From the cell containing the given text, extract its center point as (X, Y) coordinate. 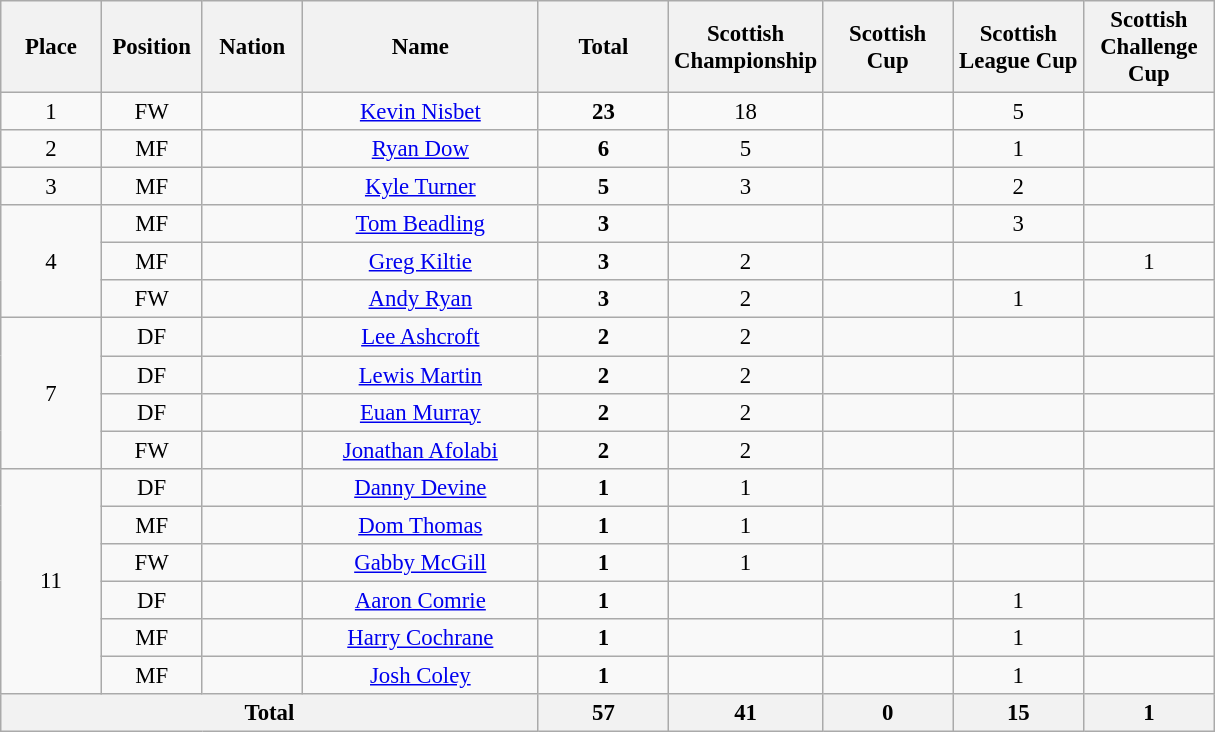
0 (888, 713)
Scottish Cup (888, 47)
Lee Ashcroft (421, 337)
Aaron Comrie (421, 600)
Scottish League Cup (1018, 47)
Scottish Championship (746, 47)
Jonathan Afolabi (421, 450)
Dom Thomas (421, 525)
Lewis Martin (421, 375)
Andy Ryan (421, 299)
Danny Devine (421, 487)
Tom Beadling (421, 224)
Scottish Challenge Cup (1150, 47)
23 (604, 112)
Nation (252, 47)
11 (52, 581)
Kyle Turner (421, 187)
Ryan Dow (421, 149)
4 (52, 262)
15 (1018, 713)
Euan Murray (421, 412)
Name (421, 47)
Place (52, 47)
Harry Cochrane (421, 638)
Josh Coley (421, 675)
57 (604, 713)
Kevin Nisbet (421, 112)
18 (746, 112)
Greg Kiltie (421, 262)
41 (746, 713)
Position (152, 47)
Gabby McGill (421, 563)
7 (52, 393)
6 (604, 149)
